Find where the given text appears and provide that cell's center as (x, y) coordinate. 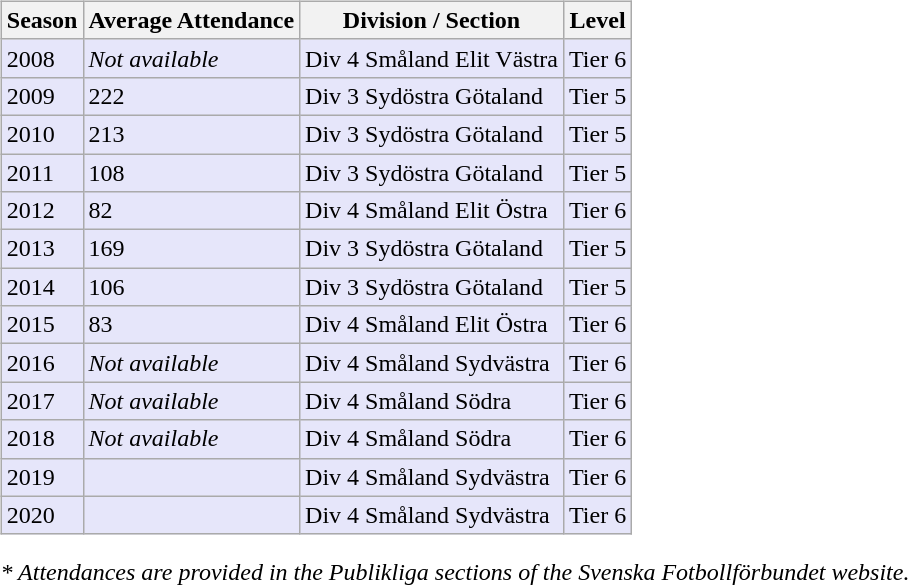
2013 (42, 249)
2018 (42, 439)
2020 (42, 515)
2010 (42, 134)
Div 4 Småland Elit Västra (432, 58)
Division / Section (432, 20)
Season (42, 20)
83 (192, 325)
106 (192, 287)
2011 (42, 173)
2008 (42, 58)
222 (192, 96)
169 (192, 249)
2014 (42, 287)
Average Attendance (192, 20)
2019 (42, 477)
2012 (42, 211)
2016 (42, 363)
Level (597, 20)
108 (192, 173)
2009 (42, 96)
82 (192, 211)
2017 (42, 401)
2015 (42, 325)
213 (192, 134)
